Return the (X, Y) coordinate for the center point of the cell that contains the specified text.  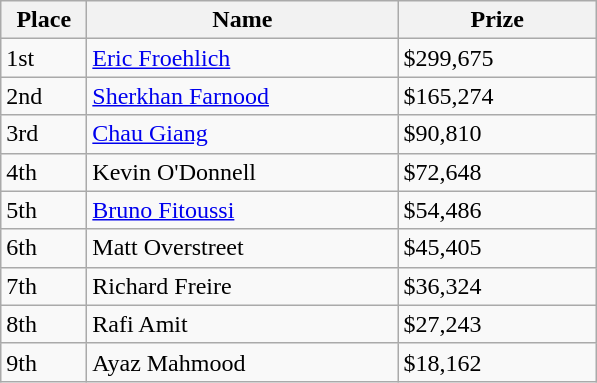
$90,810 (498, 134)
Ayaz Mahmood (242, 362)
6th (44, 248)
$54,486 (498, 210)
$72,648 (498, 172)
2nd (44, 96)
$27,243 (498, 324)
$18,162 (498, 362)
Rafi Amit (242, 324)
3rd (44, 134)
9th (44, 362)
7th (44, 286)
8th (44, 324)
1st (44, 58)
Eric Froehlich (242, 58)
Richard Freire (242, 286)
Matt Overstreet (242, 248)
$299,675 (498, 58)
Prize (498, 20)
5th (44, 210)
Place (44, 20)
Sherkhan Farnood (242, 96)
Name (242, 20)
Chau Giang (242, 134)
$45,405 (498, 248)
Kevin O'Donnell (242, 172)
$36,324 (498, 286)
4th (44, 172)
$165,274 (498, 96)
Bruno Fitoussi (242, 210)
